Identify which cell holds the provided text, then report its (x, y) central coordinate. 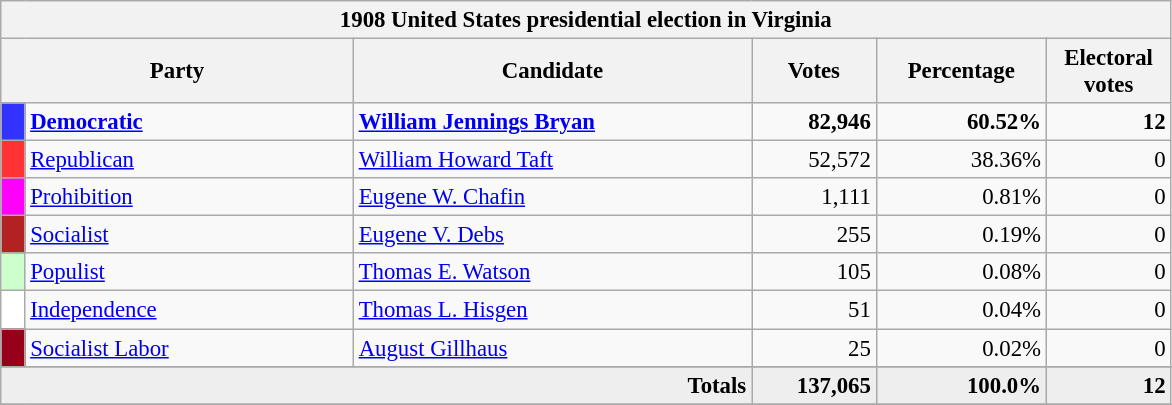
Thomas L. Hisgen (552, 310)
0.04% (961, 310)
1908 United States presidential election in Virginia (586, 20)
Party (178, 72)
137,065 (814, 385)
Candidate (552, 72)
August Gillhaus (552, 348)
Totals (376, 385)
100.0% (961, 385)
0.02% (961, 348)
Eugene W. Chafin (552, 197)
Republican (189, 160)
255 (814, 235)
William Howard Taft (552, 160)
60.52% (961, 122)
Electoral votes (1108, 72)
Democratic (189, 122)
0.81% (961, 197)
Thomas E. Watson (552, 273)
Prohibition (189, 197)
Percentage (961, 72)
Populist (189, 273)
Eugene V. Debs (552, 235)
38.36% (961, 160)
0.08% (961, 273)
0.19% (961, 235)
52,572 (814, 160)
1,111 (814, 197)
105 (814, 273)
Socialist (189, 235)
25 (814, 348)
82,946 (814, 122)
Socialist Labor (189, 348)
William Jennings Bryan (552, 122)
Independence (189, 310)
51 (814, 310)
Votes (814, 72)
